Return the [X, Y] coordinate for the center point of the cell that contains the specified text.  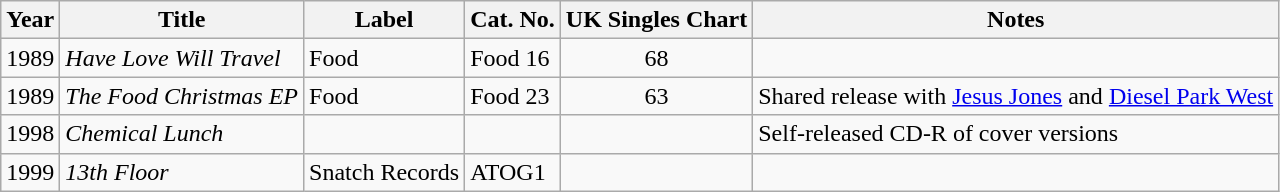
Food 23 [513, 96]
Self-released CD-R of cover versions [1016, 134]
Chemical Lunch [182, 134]
Title [182, 20]
1999 [30, 172]
1998 [30, 134]
Label [384, 20]
63 [656, 96]
Shared release with Jesus Jones and Diesel Park West [1016, 96]
Have Love Will Travel [182, 58]
13th Floor [182, 172]
UK Singles Chart [656, 20]
68 [656, 58]
The Food Christmas EP [182, 96]
Snatch Records [384, 172]
ATOG1 [513, 172]
Cat. No. [513, 20]
Notes [1016, 20]
Food 16 [513, 58]
Year [30, 20]
